Determine the [x, y] coordinate at the center of the cell enclosing the given text.  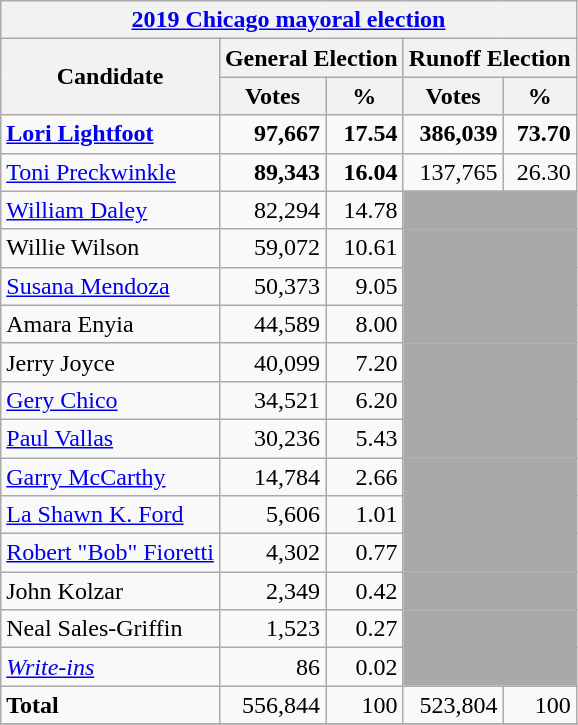
Candidate [110, 77]
4,302 [272, 553]
86 [272, 667]
0.02 [365, 667]
40,099 [272, 362]
97,667 [272, 134]
Willie Wilson [110, 248]
89,343 [272, 172]
Toni Preckwinkle [110, 172]
Susana Mendoza [110, 286]
William Daley [110, 210]
2.66 [365, 477]
Jerry Joyce [110, 362]
Gery Chico [110, 400]
Neal Sales-Griffin [110, 629]
0.27 [365, 629]
30,236 [272, 438]
Paul Vallas [110, 438]
523,804 [453, 705]
73.70 [540, 134]
1,523 [272, 629]
John Kolzar [110, 591]
26.30 [540, 172]
Robert "Bob" Fioretti [110, 553]
5,606 [272, 515]
Total [110, 705]
5.43 [365, 438]
6.20 [365, 400]
Runoff Election [490, 58]
16.04 [365, 172]
59,072 [272, 248]
Lori Lightfoot [110, 134]
14.78 [365, 210]
50,373 [272, 286]
10.61 [365, 248]
44,589 [272, 324]
556,844 [272, 705]
2,349 [272, 591]
17.54 [365, 134]
8.00 [365, 324]
2019 Chicago mayoral election [288, 20]
7.20 [365, 362]
0.42 [365, 591]
34,521 [272, 400]
Amara Enyia [110, 324]
386,039 [453, 134]
0.77 [365, 553]
La Shawn K. Ford [110, 515]
Garry McCarthy [110, 477]
14,784 [272, 477]
1.01 [365, 515]
9.05 [365, 286]
82,294 [272, 210]
General Election [311, 58]
Write-ins [110, 667]
137,765 [453, 172]
